Return (x, y) of the center of cell containing provided text 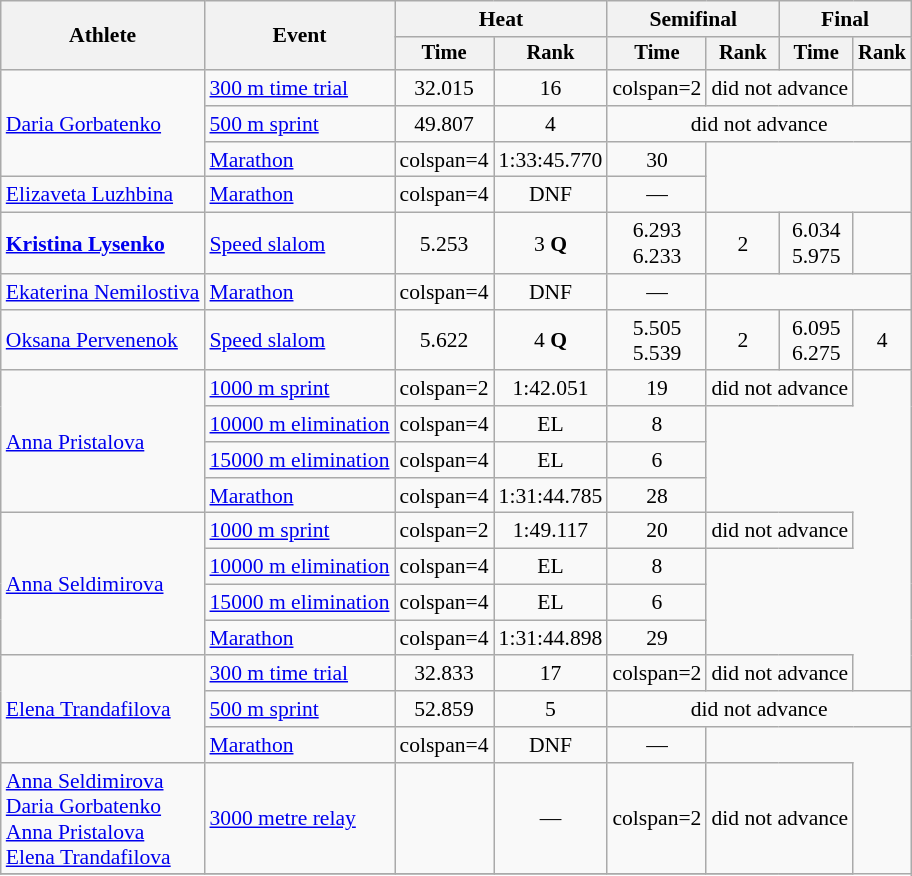
Heat (500, 19)
1:42.051 (551, 389)
Daria Gorbatenko (103, 124)
Athlete (103, 36)
Anna Pristalova (103, 442)
Elena Trandafilova (103, 710)
19 (656, 389)
32.015 (444, 88)
4 Q (551, 340)
Kristina Lysenko (103, 244)
20 (656, 531)
Elizaveta Luzhbina (103, 195)
Oksana Pervenenok (103, 340)
Semifinal (693, 19)
1:33:45.770 (551, 160)
49.807 (444, 124)
Ekaterina Nemilostiva (103, 292)
29 (656, 638)
16 (551, 88)
5.253 (444, 244)
Anna SeldimirovaDaria GorbatenkoAnna PristalovaElena Trandafilova (103, 819)
32.833 (444, 674)
Anna Seldimirova (103, 584)
Event (299, 36)
1:49.117 (551, 531)
5 (551, 709)
30 (656, 160)
Final (845, 19)
5.5055.539 (656, 340)
28 (656, 496)
3000 metre relay (299, 819)
1:31:44.898 (551, 638)
6.0956.275 (816, 340)
17 (551, 674)
3 Q (551, 244)
1:31:44.785 (551, 496)
6.0345.975 (816, 244)
6.2936.233 (656, 244)
52.859 (444, 709)
5.622 (444, 340)
